Find where the given text appears and provide that cell's center as [X, Y] coordinate. 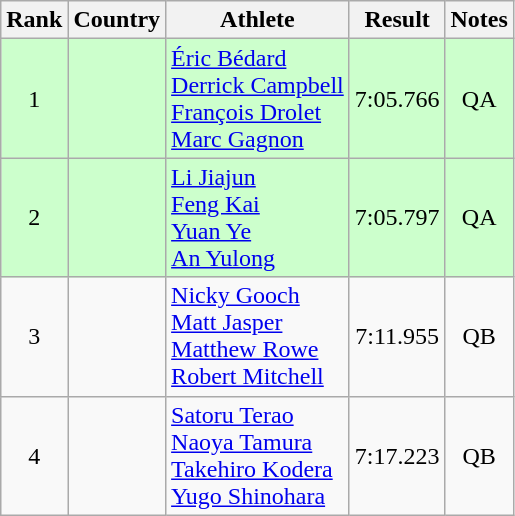
3 [34, 336]
7:17.223 [397, 456]
7:05.797 [397, 218]
2 [34, 218]
4 [34, 456]
1 [34, 98]
Rank [34, 20]
Li Jiajun Feng Kai Yuan Ye An Yulong [258, 218]
Country [117, 20]
Notes [479, 20]
7:05.766 [397, 98]
Athlete [258, 20]
Satoru Terao Naoya Tamura Takehiro Kodera Yugo Shinohara [258, 456]
Nicky Gooch Matt Jasper Matthew Rowe Robert Mitchell [258, 336]
Éric Bédard Derrick Campbell François Drolet Marc Gagnon [258, 98]
Result [397, 20]
7:11.955 [397, 336]
